Return the (X, Y) coordinate for the center point of the cell that contains the specified text.  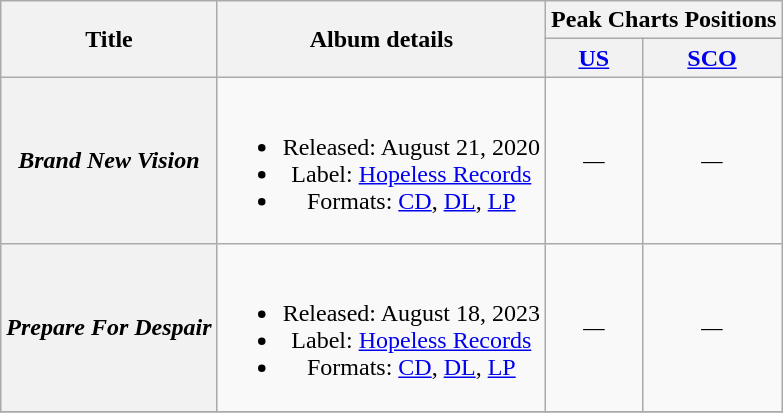
Title (109, 39)
Released: August 18, 2023Label: Hopeless RecordsFormats: CD, DL, LP (381, 328)
Released: August 21, 2020Label: Hopeless RecordsFormats: CD, DL, LP (381, 160)
Prepare For Despair (109, 328)
SCO (712, 58)
US (594, 58)
Peak Charts Positions (664, 20)
Brand New Vision (109, 160)
Album details (381, 39)
